Extract the [x, y] coordinate from the center of the cell holding the provided text.  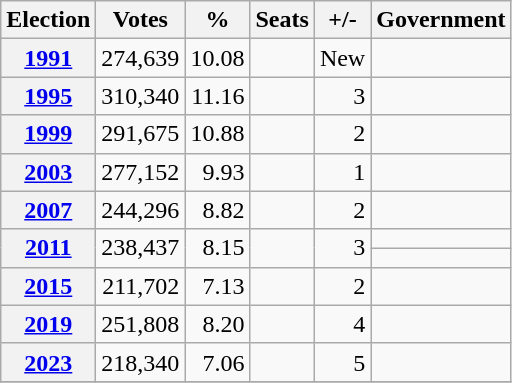
2015 [48, 286]
% [218, 20]
2019 [48, 324]
4 [342, 324]
Votes [140, 20]
Government [441, 20]
2007 [48, 210]
7.13 [218, 286]
1999 [48, 134]
218,340 [140, 362]
1991 [48, 58]
11.16 [218, 96]
2011 [48, 248]
2023 [48, 362]
10.88 [218, 134]
1 [342, 172]
310,340 [140, 96]
244,296 [140, 210]
251,808 [140, 324]
New [342, 58]
291,675 [140, 134]
274,639 [140, 58]
9.93 [218, 172]
8.82 [218, 210]
5 [342, 362]
+/- [342, 20]
8.20 [218, 324]
8.15 [218, 248]
2003 [48, 172]
Election [48, 20]
1995 [48, 96]
7.06 [218, 362]
Seats [282, 20]
277,152 [140, 172]
211,702 [140, 286]
238,437 [140, 248]
10.08 [218, 58]
